Search for the cell housing the specified text and yield its [X, Y] center coordinate. 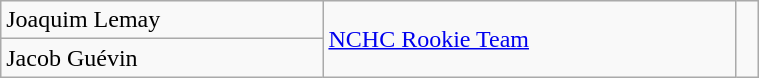
NCHC Rookie Team [530, 39]
Jacob Guévin [162, 58]
Joaquim Lemay [162, 20]
